For the text-containing cell, return its midpoint in (X, Y) coordinate format. 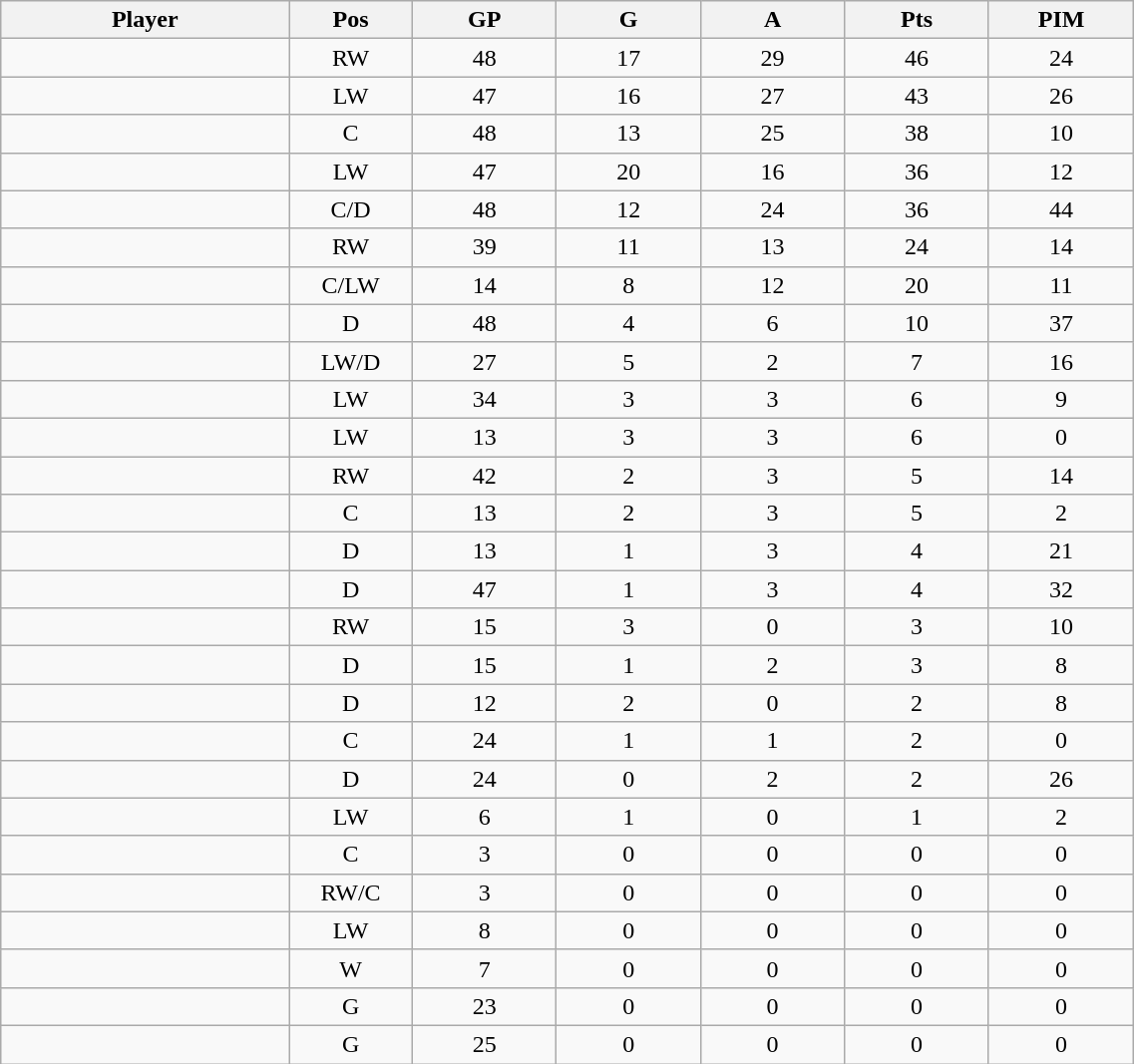
C/LW (351, 285)
29 (772, 58)
PIM (1061, 20)
42 (484, 476)
44 (1061, 209)
37 (1061, 323)
Player (146, 20)
Pos (351, 20)
C/D (351, 209)
34 (484, 399)
23 (484, 1006)
GP (484, 20)
A (772, 20)
39 (484, 247)
38 (917, 134)
43 (917, 96)
17 (628, 58)
Pts (917, 20)
LW/D (351, 361)
46 (917, 58)
RW/C (351, 892)
32 (1061, 589)
9 (1061, 399)
21 (1061, 551)
W (351, 968)
